Search for the cell housing the specified text and yield its [x, y] center coordinate. 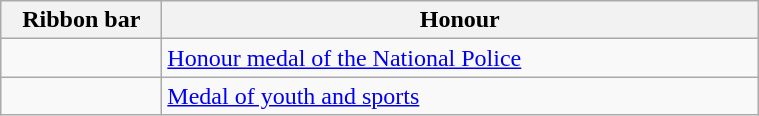
Medal of youth and sports [460, 96]
Honour medal of the National Police [460, 58]
Ribbon bar [82, 20]
Honour [460, 20]
